Capture the cell that displays the provided text and extract its [x, y] central coordinate. 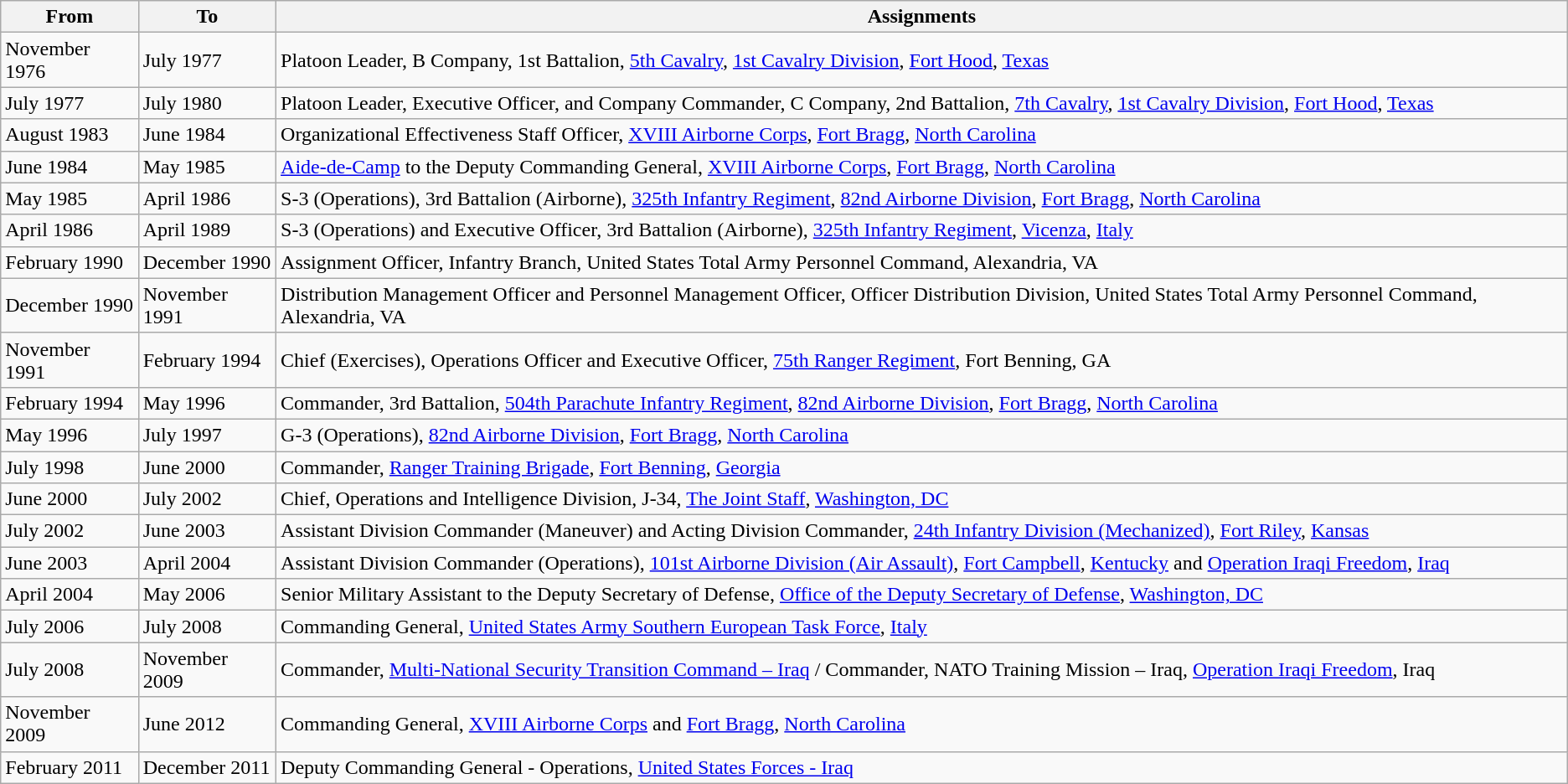
Commander, Multi-National Security Transition Command – Iraq / Commander, NATO Training Mission – Iraq, Operation Iraqi Freedom, Iraq [922, 670]
Commander, Ranger Training Brigade, Fort Benning, Georgia [922, 467]
May 2006 [207, 595]
Chief (Exercises), Operations Officer and Executive Officer, 75th Ranger Regiment, Fort Benning, GA [922, 360]
To [207, 17]
G-3 (Operations), 82nd Airborne Division, Fort Bragg, North Carolina [922, 435]
November 1976 [70, 60]
December 2011 [207, 767]
Commander, 3rd Battalion, 504th Parachute Infantry Regiment, 82nd Airborne Division, Fort Bragg, North Carolina [922, 403]
July 1998 [70, 467]
July 2006 [70, 627]
February 1990 [70, 262]
Assignments [922, 17]
Organizational Effectiveness Staff Officer, XVIII Airborne Corps, Fort Bragg, North Carolina [922, 135]
April 1989 [207, 230]
Assignment Officer, Infantry Branch, United States Total Army Personnel Command, Alexandria, VA [922, 262]
S-3 (Operations), 3rd Battalion (Airborne), 325th Infantry Regiment, 82nd Airborne Division, Fort Bragg, North Carolina [922, 199]
Deputy Commanding General - Operations, United States Forces - Iraq [922, 767]
S-3 (Operations) and Executive Officer, 3rd Battalion (Airborne), 325th Infantry Regiment, Vicenza, Italy [922, 230]
Assistant Division Commander (Operations), 101st Airborne Division (Air Assault), Fort Campbell, Kentucky and Operation Iraqi Freedom, Iraq [922, 563]
Chief, Operations and Intelligence Division, J-34, The Joint Staff, Washington, DC [922, 499]
Senior Military Assistant to the Deputy Secretary of Defense, Office of the Deputy Secretary of Defense, Washington, DC [922, 595]
From [70, 17]
Assistant Division Commander (Maneuver) and Acting Division Commander, 24th Infantry Division (Mechanized), Fort Riley, Kansas [922, 531]
Commanding General, United States Army Southern European Task Force, Italy [922, 627]
Platoon Leader, Executive Officer, and Company Commander, C Company, 2nd Battalion, 7th Cavalry, 1st Cavalry Division, Fort Hood, Texas [922, 103]
Platoon Leader, B Company, 1st Battalion, 5th Cavalry, 1st Cavalry Division, Fort Hood, Texas [922, 60]
February 2011 [70, 767]
July 1997 [207, 435]
Commanding General, XVIII Airborne Corps and Fort Bragg, North Carolina [922, 724]
June 2012 [207, 724]
July 1980 [207, 103]
Aide-de-Camp to the Deputy Commanding General, XVIII Airborne Corps, Fort Bragg, North Carolina [922, 167]
August 1983 [70, 135]
